Extract the [x, y] coordinate from the center of the cell holding the provided text.  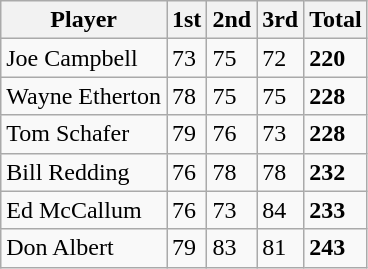
Player [84, 20]
243 [336, 248]
1st [186, 20]
72 [280, 58]
2nd [232, 20]
220 [336, 58]
Bill Redding [84, 172]
Tom Schafer [84, 134]
232 [336, 172]
Ed McCallum [84, 210]
Wayne Etherton [84, 96]
83 [232, 248]
3rd [280, 20]
81 [280, 248]
Don Albert [84, 248]
Joe Campbell [84, 58]
Total [336, 20]
84 [280, 210]
233 [336, 210]
